Output the [x, y] coordinate of the center of the cell containing the given text.  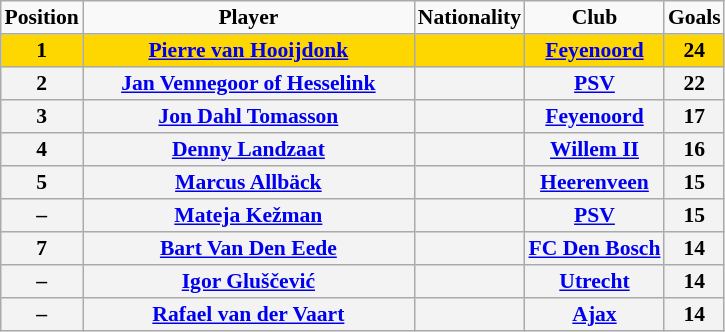
Jon Dahl Tomasson [249, 116]
Goals [694, 18]
Nationality [470, 18]
24 [694, 50]
Club [594, 18]
Willem II [594, 150]
Position [42, 18]
1 [42, 50]
Ajax [594, 314]
16 [694, 150]
Igor Gluščević [249, 282]
Heerenveen [594, 182]
FC Den Bosch [594, 248]
Utrecht [594, 282]
Player [249, 18]
Jan Vennegoor of Hesselink [249, 84]
Marcus Allbäck [249, 182]
17 [694, 116]
3 [42, 116]
Denny Landzaat [249, 150]
Bart Van Den Eede [249, 248]
2 [42, 84]
Mateja Kežman [249, 216]
4 [42, 150]
Rafael van der Vaart [249, 314]
5 [42, 182]
22 [694, 84]
7 [42, 248]
Pierre van Hooijdonk [249, 50]
